Extract the (X, Y) coordinate from the center of the cell holding the provided text.  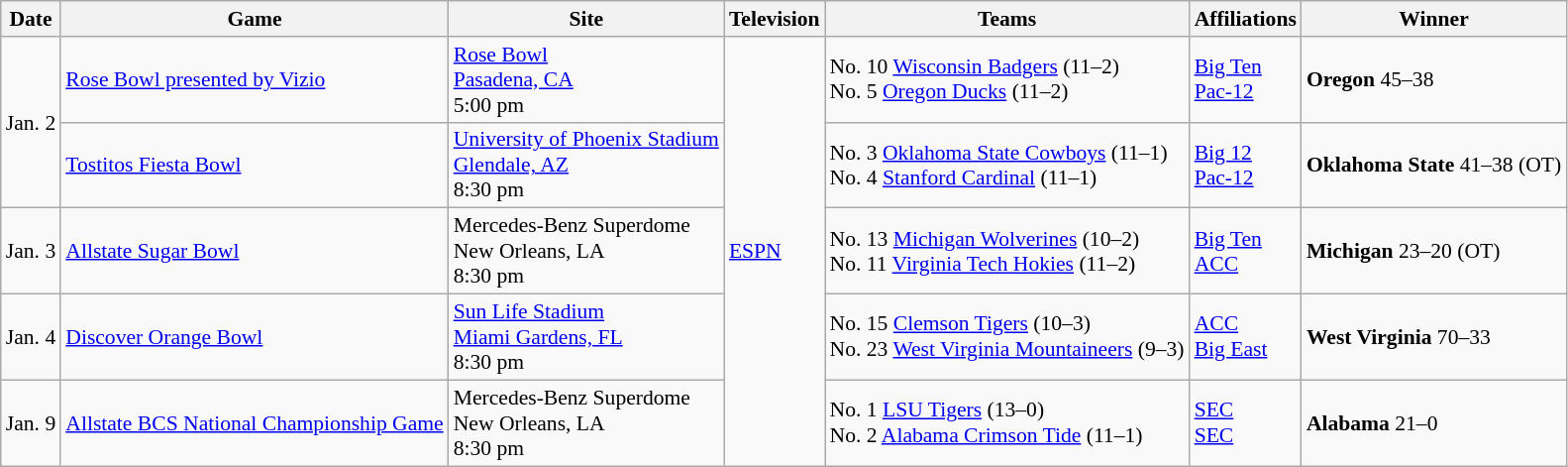
Affiliations (1246, 19)
Allstate BCS National Championship Game (254, 422)
Big TenACC (1246, 252)
Television (775, 19)
West Virginia 70–33 (1434, 337)
Jan. 2 (31, 123)
No. 1 LSU Tigers (13–0)No. 2 Alabama Crimson Tide (11–1) (1007, 422)
Rose BowlPasadena, CA5:00 pm (586, 79)
Winner (1434, 19)
No. 10 Wisconsin Badgers (11–2)No. 5 Oregon Ducks (11–2) (1007, 79)
Big 12Pac-12 (1246, 165)
Big TenPac-12 (1246, 79)
Jan. 9 (31, 422)
Site (586, 19)
Sun Life StadiumMiami Gardens, FL8:30 pm (586, 337)
Jan. 4 (31, 337)
Rose Bowl presented by Vizio (254, 79)
Allstate Sugar Bowl (254, 252)
No. 13 Michigan Wolverines (10–2)No. 11 Virginia Tech Hokies (11–2) (1007, 252)
No. 3 Oklahoma State Cowboys (11–1)No. 4 Stanford Cardinal (11–1) (1007, 165)
ESPN (775, 252)
Oregon 45–38 (1434, 79)
University of Phoenix StadiumGlendale, AZ8:30 pm (586, 165)
Teams (1007, 19)
Game (254, 19)
Michigan 23–20 (OT) (1434, 252)
Oklahoma State 41–38 (OT) (1434, 165)
No. 15 Clemson Tigers (10–3)No. 23 West Virginia Mountaineers (9–3) (1007, 337)
Alabama 21–0 (1434, 422)
Jan. 3 (31, 252)
Tostitos Fiesta Bowl (254, 165)
ACCBig East (1246, 337)
Discover Orange Bowl (254, 337)
Date (31, 19)
SECSEC (1246, 422)
